For the text-containing cell, return its midpoint in [x, y] coordinate format. 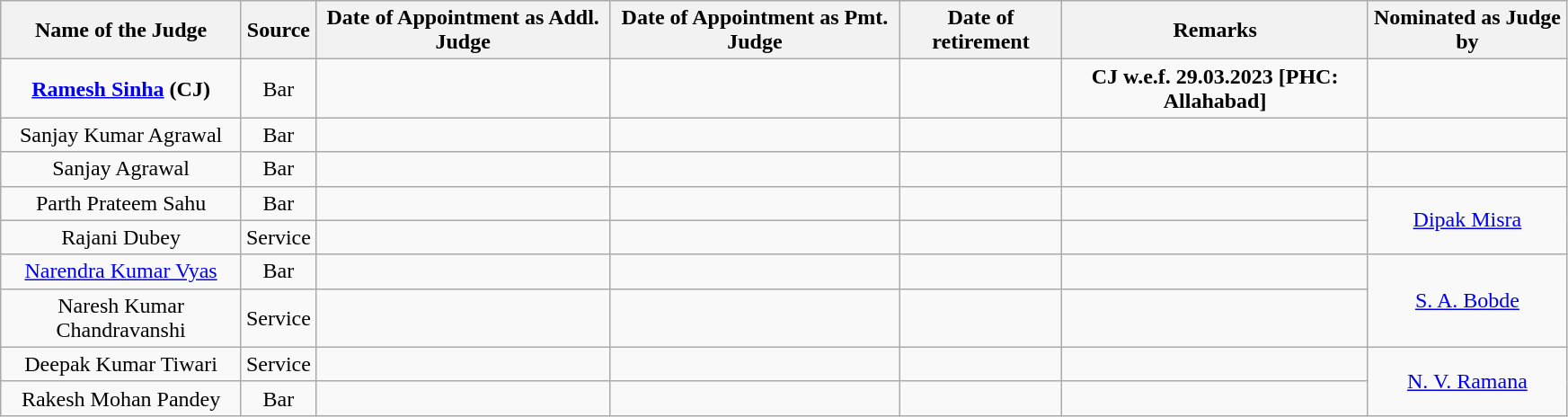
Parth Prateem Sahu [121, 203]
Date of Appointment as Addl. Judge [462, 31]
Sanjay Kumar Agrawal [121, 135]
Rakesh Mohan Pandey [121, 398]
Deepak Kumar Tiwari [121, 364]
Ramesh Sinha (CJ) [121, 88]
Date of Appointment as Pmt. Judge [755, 31]
Narendra Kumar Vyas [121, 271]
Nominated as Judge by [1466, 31]
Sanjay Agrawal [121, 169]
S. A. Bobde [1466, 300]
Name of the Judge [121, 31]
CJ w.e.f. 29.03.2023 [PHC: Allahabad] [1215, 88]
Source [279, 31]
Rajani Dubey [121, 237]
Naresh Kumar Chandravanshi [121, 318]
Remarks [1215, 31]
Date of retirement [981, 31]
N. V. Ramana [1466, 381]
Dipak Misra [1466, 220]
